Capture the cell that displays the provided text and extract its [X, Y] central coordinate. 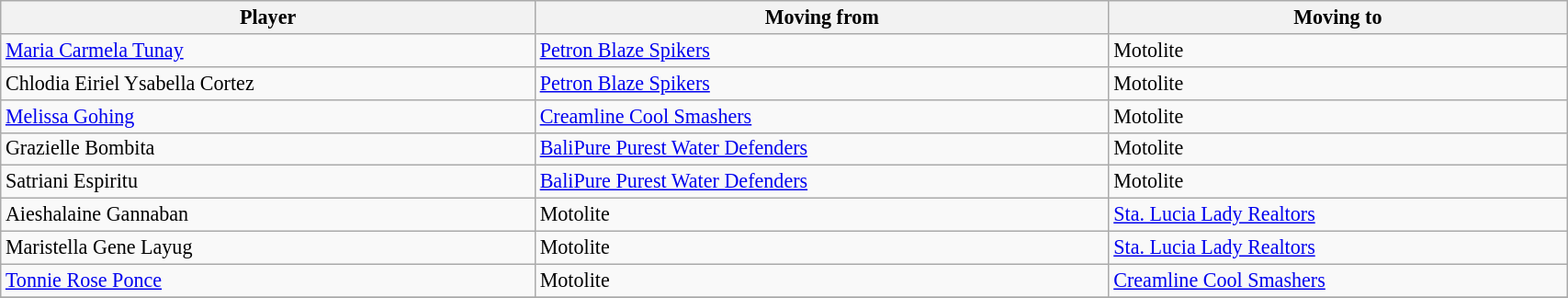
Player [268, 17]
Satriani Espiritu [268, 182]
Aieshalaine Gannaban [268, 214]
Moving from [821, 17]
Maristella Gene Layug [268, 247]
Grazielle Bombita [268, 149]
Melissa Gohing [268, 116]
Moving to [1337, 17]
Tonnie Rose Ponce [268, 281]
Chlodia Eiriel Ysabella Cortez [268, 83]
Maria Carmela Tunay [268, 50]
